Find where the given text appears and provide that cell's center as (x, y) coordinate. 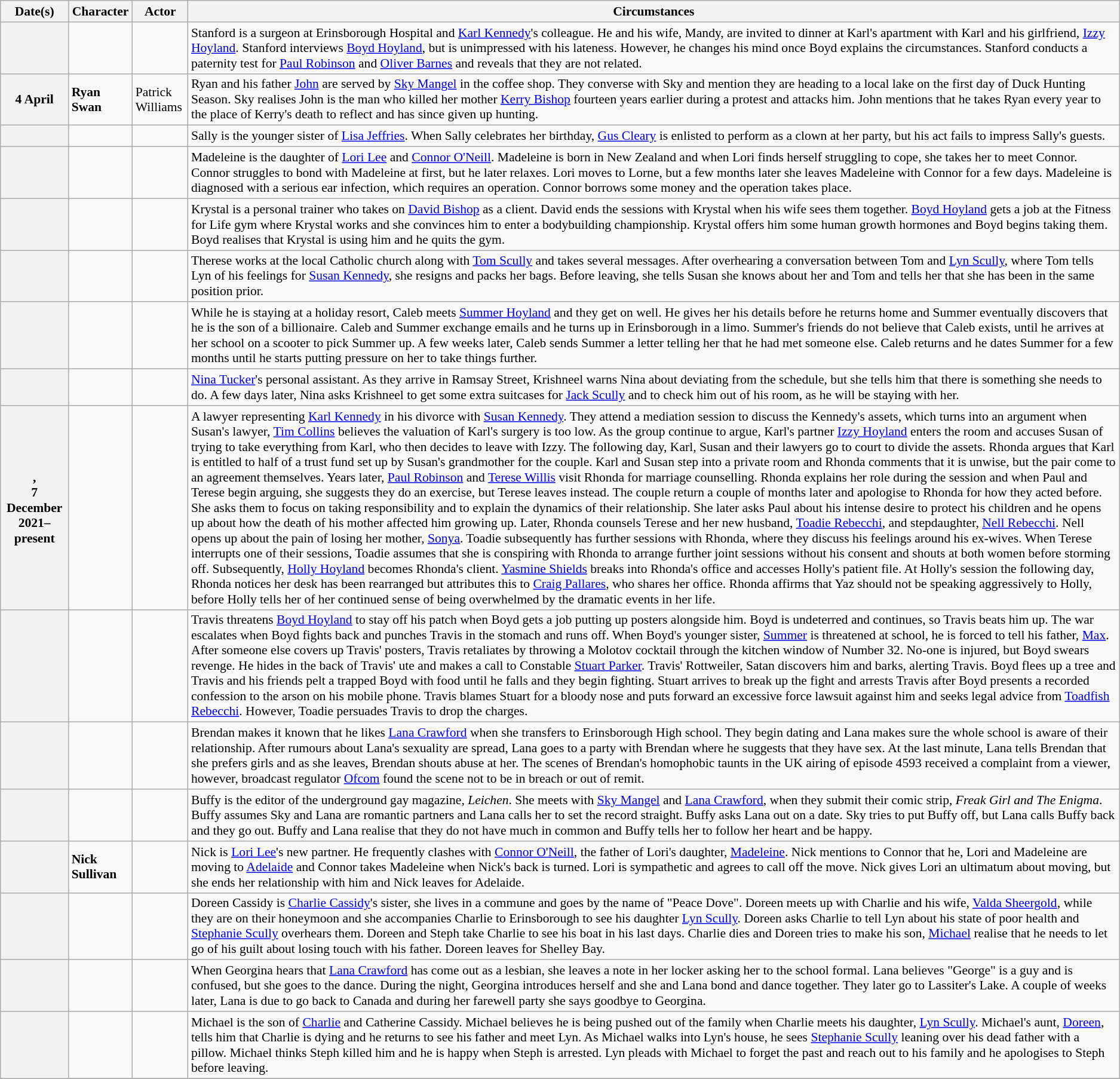
,7 December 2021–present (35, 508)
Circumstances (653, 11)
Nick Sullivan (100, 868)
Date(s) (35, 11)
Actor (160, 11)
4 April (35, 99)
Patrick Williams (160, 99)
Character (100, 11)
Ryan Swan (100, 99)
